Extract the (X, Y) coordinate from the center of the cell holding the provided text.  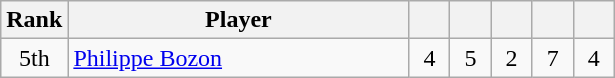
5th (34, 58)
7 (552, 58)
5 (470, 58)
Player (238, 20)
Rank (34, 20)
2 (512, 58)
Philippe Bozon (238, 58)
